Extract the (x, y) coordinate from the center of the cell holding the provided text.  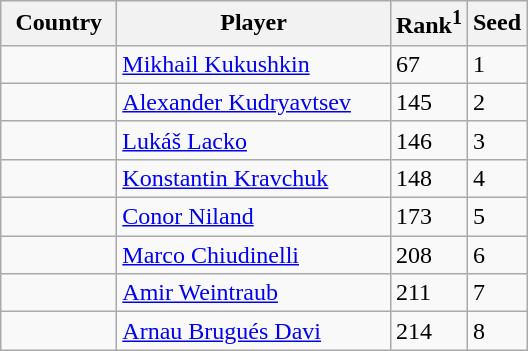
7 (496, 293)
211 (428, 293)
Country (59, 24)
146 (428, 140)
148 (428, 178)
Alexander Kudryavtsev (254, 102)
3 (496, 140)
1 (496, 64)
Konstantin Kravchuk (254, 178)
6 (496, 255)
Conor Niland (254, 217)
8 (496, 331)
Lukáš Lacko (254, 140)
Player (254, 24)
5 (496, 217)
214 (428, 331)
Amir Weintraub (254, 293)
Marco Chiudinelli (254, 255)
Mikhail Kukushkin (254, 64)
2 (496, 102)
208 (428, 255)
Seed (496, 24)
Rank1 (428, 24)
145 (428, 102)
67 (428, 64)
4 (496, 178)
173 (428, 217)
Arnau Brugués Davi (254, 331)
